Locate the cell with the specified text and output its (X, Y) center coordinate. 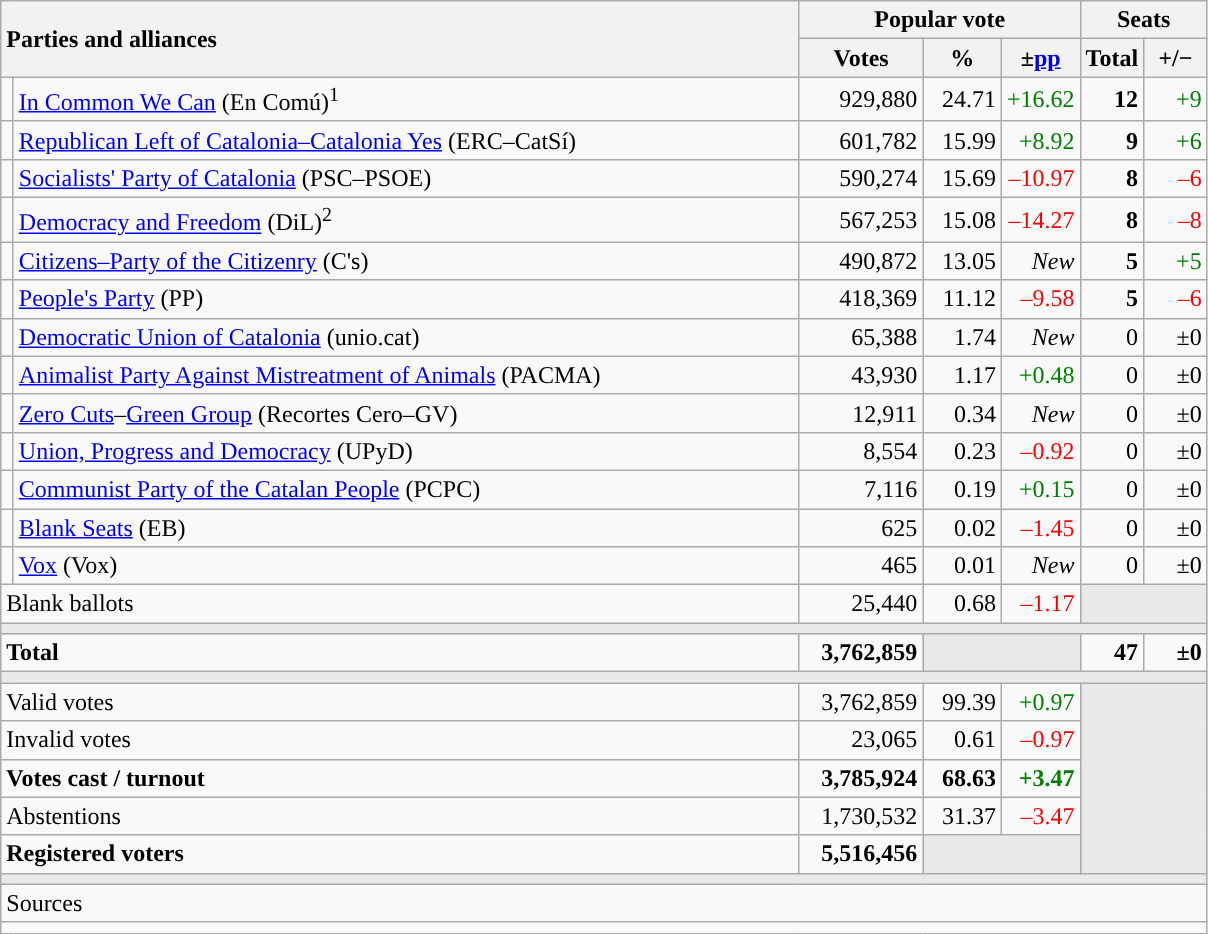
% (962, 58)
Votes cast / turnout (400, 778)
Valid votes (400, 702)
Democratic Union of Catalonia (unio.cat) (406, 337)
+/− (1176, 58)
0.01 (962, 566)
12,911 (861, 413)
601,782 (861, 140)
Popular vote (940, 20)
Invalid votes (400, 740)
–0.92 (1040, 451)
Citizens–Party of the Citizenry (C's) (406, 261)
Zero Cuts–Green Group (Recortes Cero–GV) (406, 413)
8,554 (861, 451)
9 (1112, 140)
+5 (1176, 261)
12 (1112, 100)
Registered voters (400, 854)
47 (1112, 653)
Vox (Vox) (406, 566)
0.02 (962, 528)
–9.58 (1040, 299)
31.37 (962, 816)
13.05 (962, 261)
0.23 (962, 451)
11.12 (962, 299)
+16.62 (1040, 100)
567,253 (861, 220)
0.61 (962, 740)
Abstentions (400, 816)
–1.17 (1040, 604)
465 (861, 566)
0.68 (962, 604)
1,730,532 (861, 816)
Union, Progress and Democracy (UPyD) (406, 451)
25,440 (861, 604)
Animalist Party Against Mistreatment of Animals (PACMA) (406, 375)
+9 (1176, 100)
+0.15 (1040, 489)
+0.48 (1040, 375)
–8 (1176, 220)
Blank ballots (400, 604)
929,880 (861, 100)
7,116 (861, 489)
–14.27 (1040, 220)
People's Party (PP) (406, 299)
23,065 (861, 740)
Blank Seats (EB) (406, 528)
15.08 (962, 220)
–0.97 (1040, 740)
Parties and alliances (400, 39)
0.19 (962, 489)
1.74 (962, 337)
3,785,924 (861, 778)
–3.47 (1040, 816)
Socialists' Party of Catalonia (PSC–PSOE) (406, 178)
15.99 (962, 140)
+8.92 (1040, 140)
15.69 (962, 178)
68.63 (962, 778)
+0.97 (1040, 702)
+6 (1176, 140)
Votes (861, 58)
490,872 (861, 261)
±pp (1040, 58)
5,516,456 (861, 854)
Seats (1144, 20)
590,274 (861, 178)
Republican Left of Catalonia–Catalonia Yes (ERC–CatSí) (406, 140)
43,930 (861, 375)
Sources (604, 903)
–10.97 (1040, 178)
65,388 (861, 337)
24.71 (962, 100)
+3.47 (1040, 778)
–1.45 (1040, 528)
99.39 (962, 702)
1.17 (962, 375)
418,369 (861, 299)
Democracy and Freedom (DiL)2 (406, 220)
625 (861, 528)
In Common We Can (En Comú)1 (406, 100)
Communist Party of the Catalan People (PCPC) (406, 489)
0.34 (962, 413)
